Provide the (x, y) coordinate of the cell's center where the given text is located.  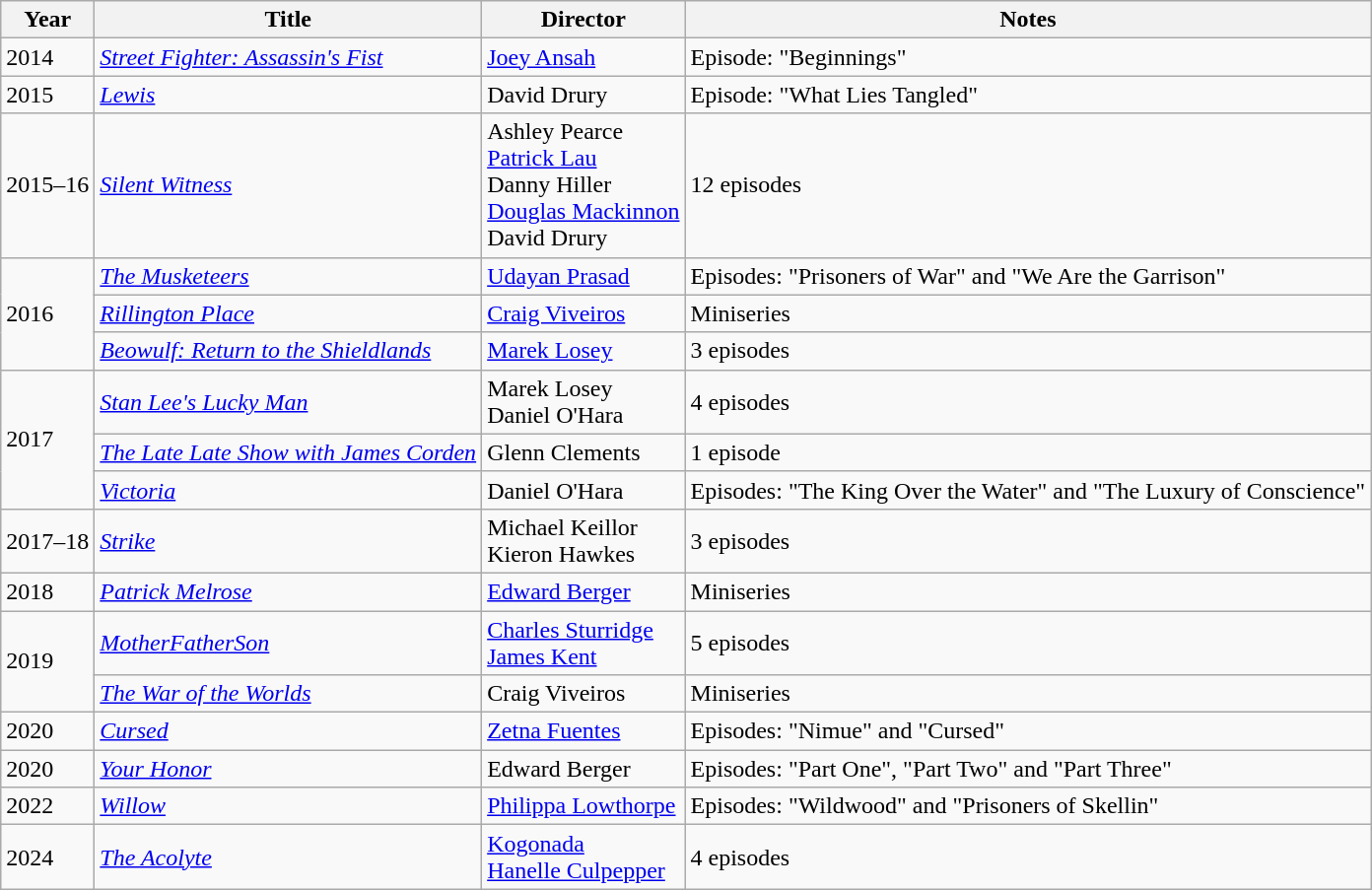
MotherFatherSon (288, 643)
2015–16 (47, 185)
Episodes: "Part One", "Part Two" and "Part Three" (1028, 769)
Your Honor (288, 769)
Episodes: "The King Over the Water" and "The Luxury of Conscience" (1028, 490)
Zetna Fuentes (583, 731)
2019 (47, 662)
Charles SturridgeJames Kent (583, 643)
Philippa Lowthorpe (583, 806)
David Drury (583, 95)
Episodes: "Prisoners of War" and "We Are the Garrison" (1028, 276)
Joey Ansah (583, 57)
Stan Lee's Lucky Man (288, 402)
Beowulf: Return to the Shieldlands (288, 351)
Notes (1028, 20)
1 episode (1028, 452)
The Musketeers (288, 276)
2016 (47, 313)
The Acolyte (288, 857)
The War of the Worlds (288, 694)
Cursed (288, 731)
2017 (47, 440)
Rillington Place (288, 313)
Episode: "Beginnings" (1028, 57)
2017–18 (47, 540)
Michael KeillorKieron Hawkes (583, 540)
2022 (47, 806)
Episodes: "Nimue" and "Cursed" (1028, 731)
Victoria (288, 490)
Title (288, 20)
Episodes: "Wildwood" and "Prisoners of Skellin" (1028, 806)
The Late Late Show with James Corden (288, 452)
Director (583, 20)
2018 (47, 591)
Year (47, 20)
2015 (47, 95)
Street Fighter: Assassin's Fist (288, 57)
12 episodes (1028, 185)
Marek Losey (583, 351)
KogonadaHanelle Culpepper (583, 857)
Patrick Melrose (288, 591)
Lewis (288, 95)
Willow (288, 806)
Udayan Prasad (583, 276)
2014 (47, 57)
5 episodes (1028, 643)
Episode: "What Lies Tangled" (1028, 95)
Strike (288, 540)
Ashley PearcePatrick LauDanny HillerDouglas MackinnonDavid Drury (583, 185)
Glenn Clements (583, 452)
Silent Witness (288, 185)
2024 (47, 857)
Marek LoseyDaniel O'Hara (583, 402)
Daniel O'Hara (583, 490)
